Extract the (X, Y) coordinate from the center of the cell holding the provided text.  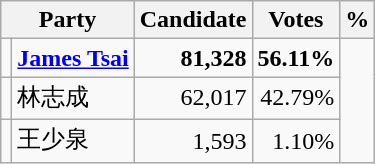
42.79% (296, 98)
Votes (296, 20)
% (358, 20)
1,593 (193, 140)
62,017 (193, 98)
Party (68, 20)
Candidate (193, 20)
王少泉 (73, 140)
56.11% (296, 58)
81,328 (193, 58)
James Tsai (73, 58)
1.10% (296, 140)
林志成 (73, 98)
